Identify which cell holds the provided text, then report its [X, Y] central coordinate. 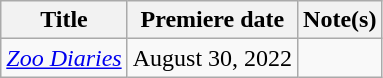
August 30, 2022 [212, 58]
Note(s) [340, 20]
Premiere date [212, 20]
Zoo Diaries [64, 58]
Title [64, 20]
